From the cell containing the given text, extract its center point as [X, Y] coordinate. 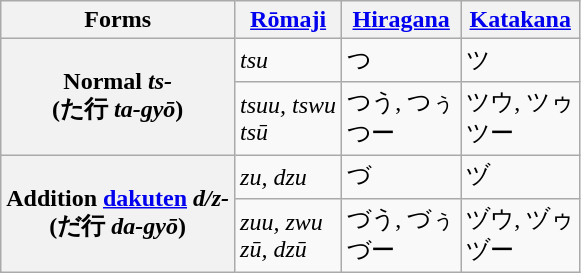
zu, dzu [288, 176]
づ [402, 176]
Hiragana [402, 20]
Rōmaji [288, 20]
つ [402, 60]
Normal ts-(た行 ta-gyō) [118, 98]
ツウ, ツゥツー [520, 118]
ツ [520, 60]
ヅウ, ヅゥヅー [520, 235]
zuu, zwuzū, dzū [288, 235]
ヅ [520, 176]
つう, つぅつー [402, 118]
tsu [288, 60]
tsuu, tswutsū [288, 118]
づう, づぅづー [402, 235]
Addition dakuten d/z-(だ行 da-gyō) [118, 214]
Forms [118, 20]
Katakana [520, 20]
